Capture the cell that displays the provided text and extract its [X, Y] central coordinate. 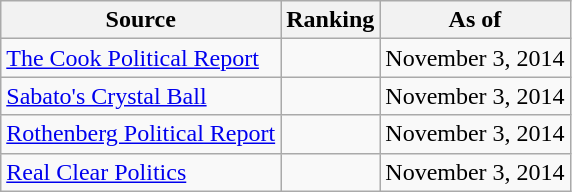
Real Clear Politics [141, 172]
Ranking [330, 20]
The Cook Political Report [141, 58]
Sabato's Crystal Ball [141, 96]
As of [475, 20]
Rothenberg Political Report [141, 134]
Source [141, 20]
